Return the [X, Y] coordinate for the center point of the cell that contains the specified text.  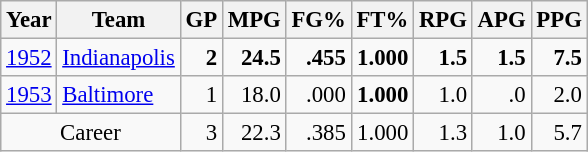
24.5 [254, 58]
Baltimore [118, 95]
7.5 [559, 58]
18.0 [254, 95]
1953 [29, 95]
1952 [29, 58]
Year [29, 20]
MPG [254, 20]
1.3 [444, 133]
.000 [318, 95]
2.0 [559, 95]
.385 [318, 133]
APG [502, 20]
GP [201, 20]
PPG [559, 20]
Indianapolis [118, 58]
FT% [382, 20]
.455 [318, 58]
2 [201, 58]
Team [118, 20]
1 [201, 95]
5.7 [559, 133]
3 [201, 133]
FG% [318, 20]
Career [90, 133]
RPG [444, 20]
22.3 [254, 133]
.0 [502, 95]
